Provide the (X, Y) coordinate of the cell's center where the given text is located.  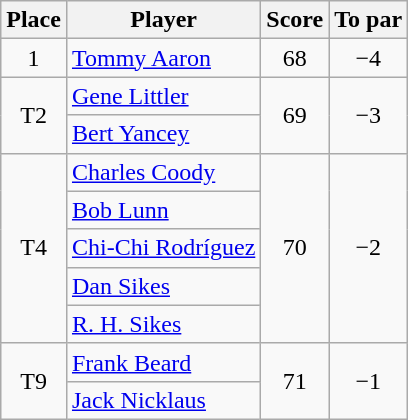
Bob Lunn (163, 210)
Chi-Chi Rodríguez (163, 248)
Gene Littler (163, 96)
Place (34, 20)
Score (295, 20)
−2 (368, 248)
Player (163, 20)
T4 (34, 248)
T9 (34, 381)
To par (368, 20)
−3 (368, 115)
Tommy Aaron (163, 58)
Frank Beard (163, 362)
R. H. Sikes (163, 324)
1 (34, 58)
−4 (368, 58)
Dan Sikes (163, 286)
68 (295, 58)
70 (295, 248)
Bert Yancey (163, 134)
71 (295, 381)
Jack Nicklaus (163, 400)
69 (295, 115)
Charles Coody (163, 172)
T2 (34, 115)
−1 (368, 381)
